Detect which cell encompasses the target text, then output its [x, y] center coordinate. 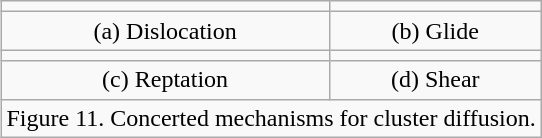
(d) Shear [435, 80]
(c) Reptation [165, 80]
(b) Glide [435, 31]
(a) Dislocation [165, 31]
Figure 11. Concerted mechanisms for cluster diffusion. [271, 118]
